Identify which cell holds the provided text, then report its [x, y] central coordinate. 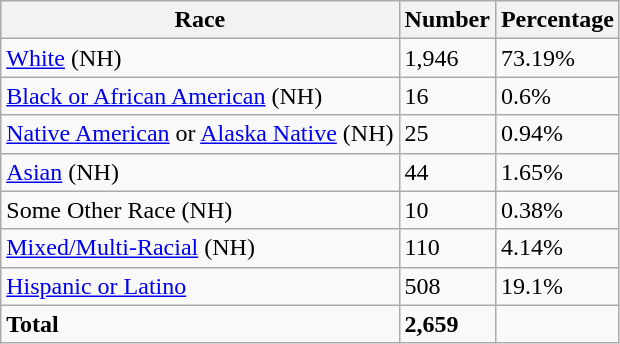
73.19% [557, 58]
19.1% [557, 286]
0.38% [557, 210]
Race [200, 20]
Native American or Alaska Native (NH) [200, 134]
508 [447, 286]
Number [447, 20]
0.94% [557, 134]
4.14% [557, 248]
Total [200, 324]
White (NH) [200, 58]
Mixed/Multi-Racial (NH) [200, 248]
16 [447, 96]
25 [447, 134]
2,659 [447, 324]
1.65% [557, 172]
44 [447, 172]
Some Other Race (NH) [200, 210]
0.6% [557, 96]
1,946 [447, 58]
Hispanic or Latino [200, 286]
10 [447, 210]
110 [447, 248]
Black or African American (NH) [200, 96]
Percentage [557, 20]
Asian (NH) [200, 172]
